Output the [X, Y] coordinate of the center of the cell containing the given text.  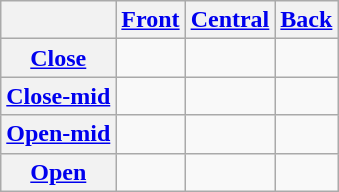
Central [230, 20]
Front [150, 20]
Open-mid [58, 134]
Close-mid [58, 96]
Back [306, 20]
Open [58, 172]
Close [58, 58]
